Locate the cell with the specified text and output its [X, Y] center coordinate. 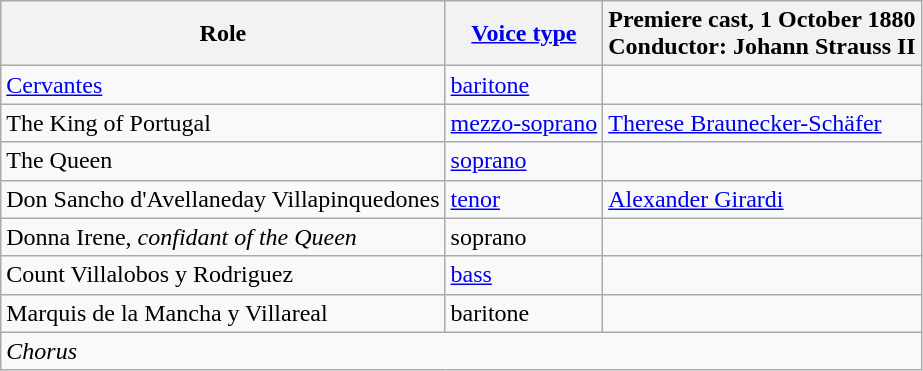
The King of Portugal [223, 123]
Don Sancho d'Avellaneday Villapinquedones [223, 199]
Donna Irene, confidant of the Queen [223, 237]
Count Villalobos y Rodriguez [223, 275]
Alexander Girardi [762, 199]
Voice type [524, 34]
bass [524, 275]
Role [223, 34]
Chorus [461, 351]
The Queen [223, 161]
Marquis de la Mancha y Villareal [223, 313]
Cervantes [223, 85]
mezzo-soprano [524, 123]
tenor [524, 199]
Therese Braunecker-Schäfer [762, 123]
Premiere cast, 1 October 1880Conductor: Johann Strauss II [762, 34]
